Capture the cell that displays the provided text and extract its (x, y) central coordinate. 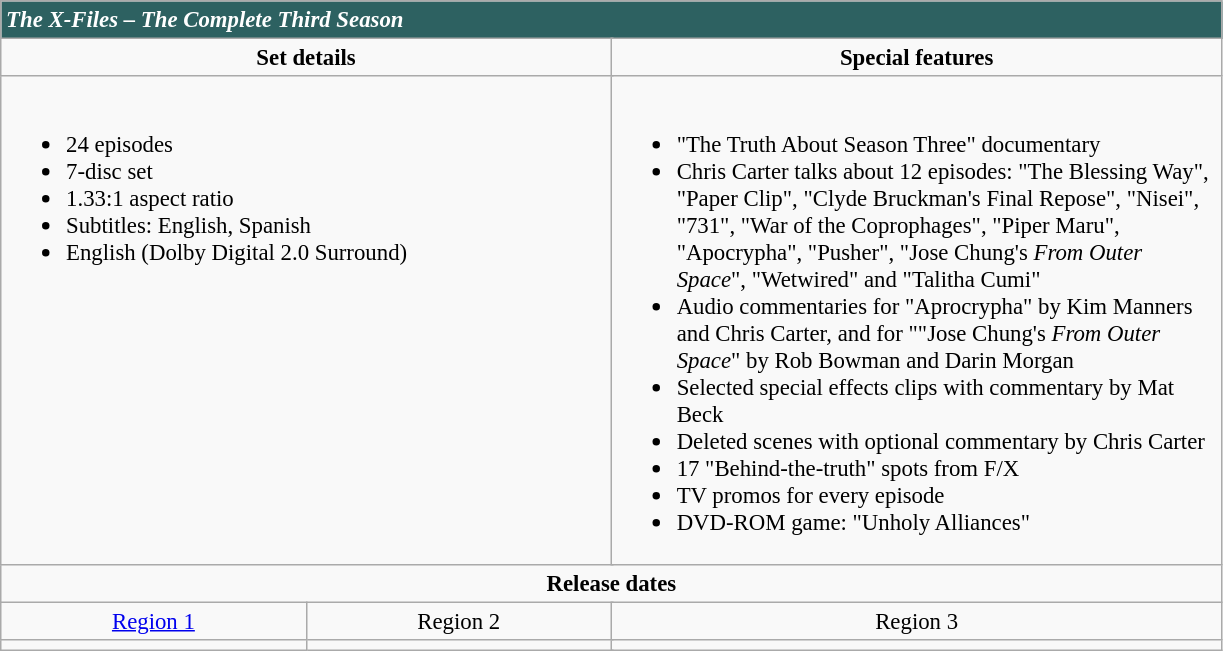
Special features (916, 58)
Set details (306, 58)
Release dates (612, 583)
Region 2 (458, 621)
Region 3 (916, 621)
24 episodes7-disc set1.33:1 aspect ratioSubtitles: English, SpanishEnglish (Dolby Digital 2.0 Surround) (306, 320)
The X-Files – The Complete Third Season (612, 20)
Region 1 (154, 621)
